Identify which cell holds the provided text, then report its (X, Y) central coordinate. 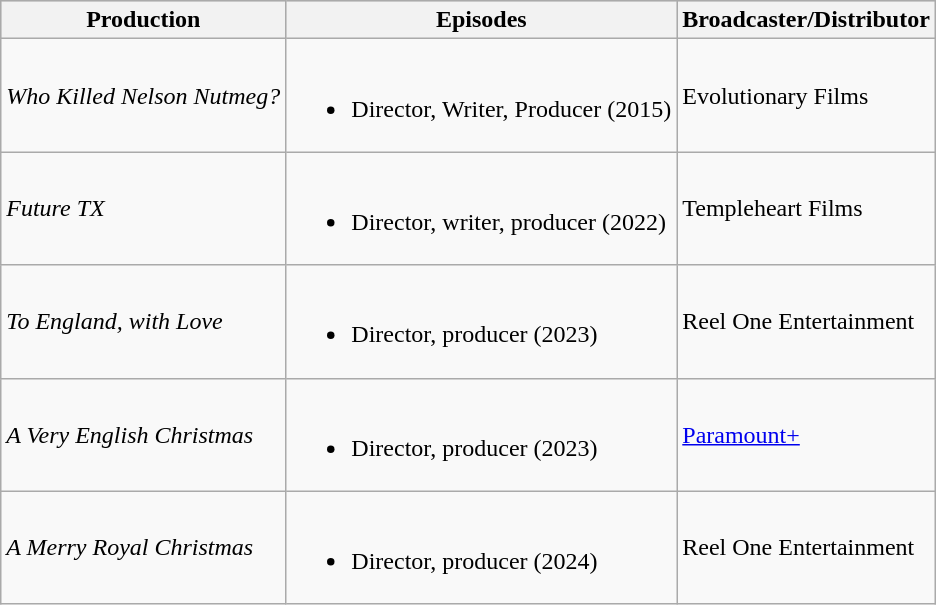
Director, Writer, Producer (2015) (482, 96)
Director, producer (2024) (482, 548)
Director, writer, producer (2022) (482, 208)
To England, with Love (144, 322)
Paramount+ (806, 434)
A Merry Royal Christmas (144, 548)
Production (144, 20)
Broadcaster/Distributor (806, 20)
Templeheart Films (806, 208)
Who Killed Nelson Nutmeg? (144, 96)
Episodes (482, 20)
Future TX (144, 208)
Evolutionary Films (806, 96)
A Very English Christmas (144, 434)
